For the text-containing cell, return its midpoint in (x, y) coordinate format. 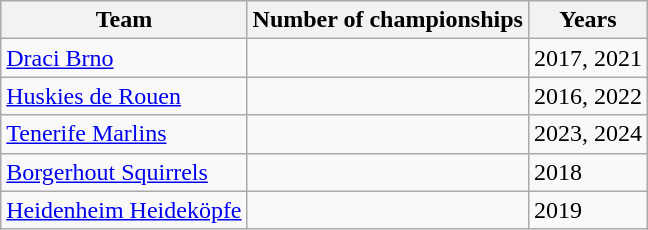
Draci Brno (124, 58)
Huskies de Rouen (124, 96)
2023, 2024 (588, 134)
Heidenheim Heideköpfe (124, 210)
2018 (588, 172)
Team (124, 20)
Tenerife Marlins (124, 134)
2017, 2021 (588, 58)
2016, 2022 (588, 96)
Borgerhout Squirrels (124, 172)
2019 (588, 210)
Number of championships (388, 20)
Years (588, 20)
